Extract the (X, Y) coordinate from the center of the cell holding the provided text.  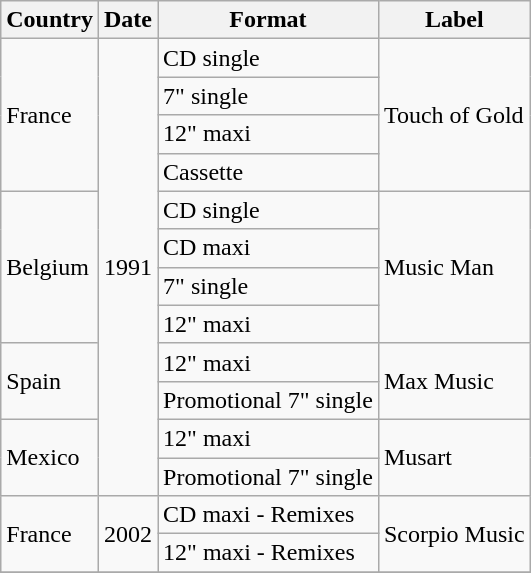
Date (128, 20)
Cassette (268, 172)
CD maxi - Remixes (268, 515)
12" maxi - Remixes (268, 553)
Format (268, 20)
Max Music (454, 381)
Music Man (454, 267)
1991 (128, 268)
Spain (50, 381)
Musart (454, 457)
CD maxi (268, 248)
2002 (128, 534)
Belgium (50, 267)
Country (50, 20)
Label (454, 20)
Touch of Gold (454, 115)
Scorpio Music (454, 534)
Mexico (50, 457)
